Find where the given text appears and provide that cell's center as [X, Y] coordinate. 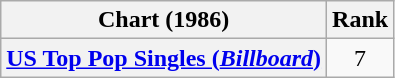
7 [360, 58]
Chart (1986) [164, 20]
US Top Pop Singles (Billboard) [164, 58]
Rank [360, 20]
